From the cell containing the given text, extract its center point as (x, y) coordinate. 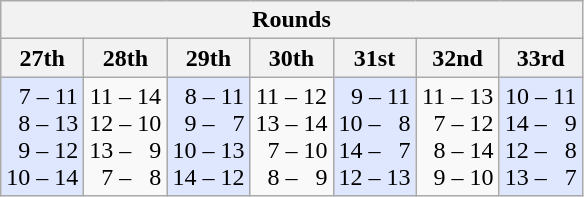
8 – 11 9 – 7 10 – 13 14 – 12 (208, 136)
27th (42, 58)
28th (126, 58)
7 – 11 8 – 13 9 – 12 10 – 14 (42, 136)
11 – 14 12 – 10 13 – 9 7 – 8 (126, 136)
32nd (458, 58)
Rounds (292, 20)
11 – 12 13 – 14 7 – 10 8 – 9 (292, 136)
29th (208, 58)
30th (292, 58)
33rd (540, 58)
11 – 13 7 – 12 8 – 14 9 – 10 (458, 136)
31st (374, 58)
10 – 11 14 – 9 12 – 8 13 – 7 (540, 136)
9 – 11 10 – 8 14 – 7 12 – 13 (374, 136)
